Scan for the cell matching the given text and deliver its [x, y] coordinate at center. 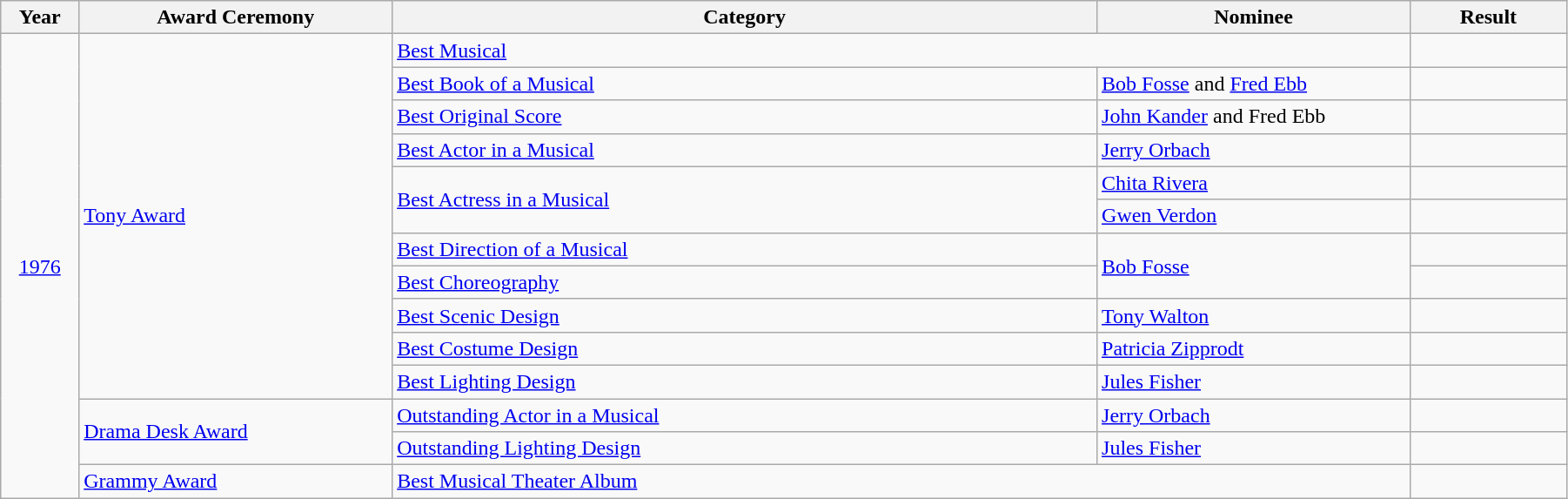
Best Original Score [745, 117]
Best Lighting Design [745, 381]
Year [40, 17]
Best Actress in a Musical [745, 199]
Grammy Award [236, 482]
Gwen Verdon [1254, 216]
Outstanding Actor in a Musical [745, 415]
Outstanding Lighting Design [745, 448]
Best Musical [901, 51]
Best Direction of a Musical [745, 249]
John Kander and Fred Ebb [1254, 117]
1976 [40, 266]
Nominee [1254, 17]
Best Actor in a Musical [745, 150]
Bob Fosse [1254, 266]
Result [1488, 17]
Tony Award [236, 216]
Award Ceremony [236, 17]
Chita Rivera [1254, 183]
Category [745, 17]
Best Book of a Musical [745, 84]
Bob Fosse and Fred Ebb [1254, 84]
Best Musical Theater Album [901, 482]
Drama Desk Award [236, 432]
Best Scenic Design [745, 315]
Tony Walton [1254, 315]
Best Costume Design [745, 348]
Patricia Zipprodt [1254, 348]
Best Choreography [745, 282]
